Identify which cell holds the provided text, then report its (x, y) central coordinate. 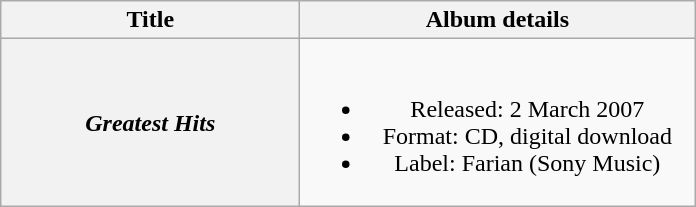
Album details (498, 20)
Released: 2 March 2007Format: CD, digital downloadLabel: Farian (Sony Music) (498, 122)
Greatest Hits (150, 122)
Title (150, 20)
